Extract the [X, Y] coordinate from the center of the cell holding the provided text.  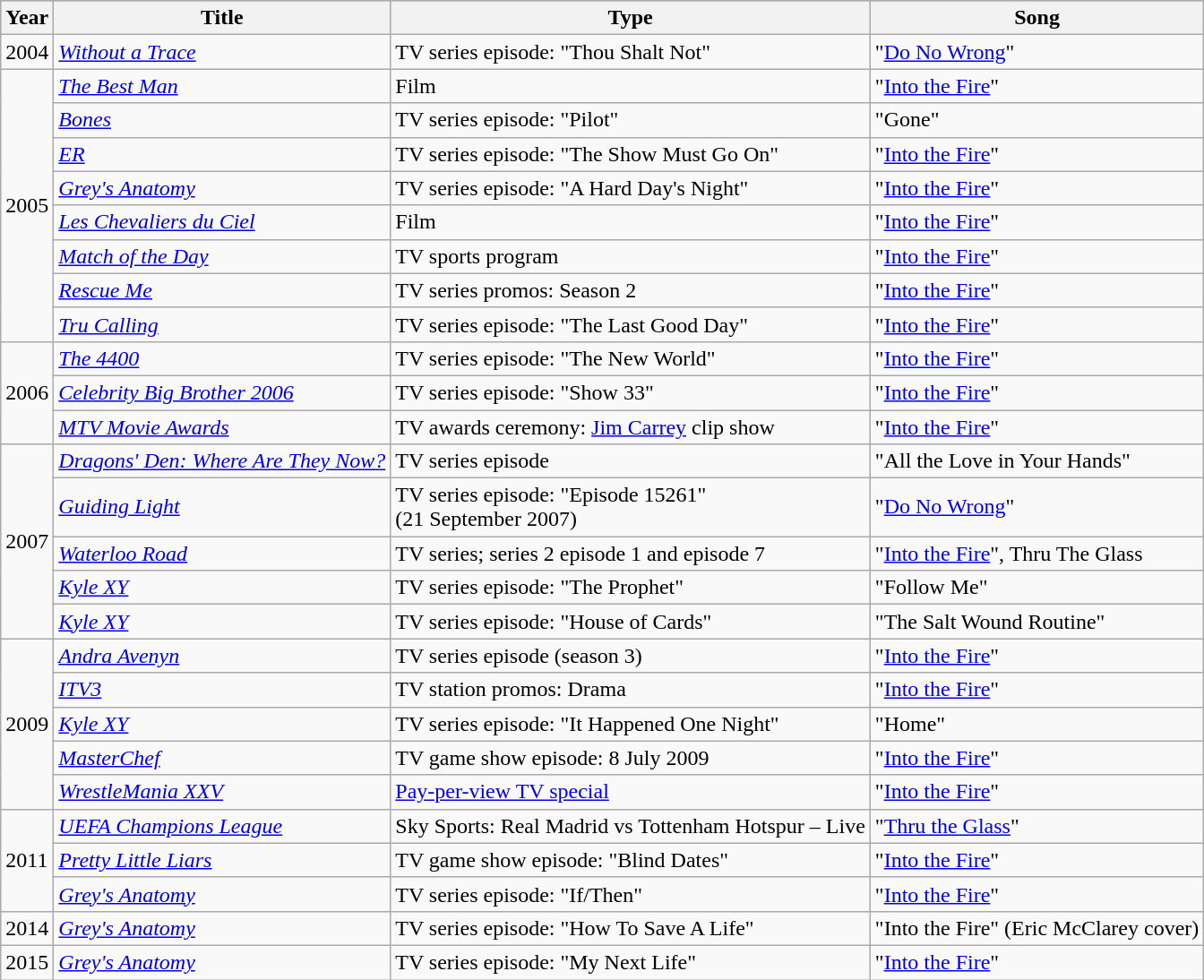
TV series episode: "Show 33" [631, 392]
TV series promos: Season 2 [631, 290]
Type [631, 18]
TV series; series 2 episode 1 and episode 7 [631, 554]
Match of the Day [222, 256]
The 4400 [222, 358]
"All the Love in Your Hands" [1037, 461]
"Follow Me" [1037, 588]
Guiding Light [222, 507]
TV game show episode: "Blind Dates" [631, 860]
Sky Sports: Real Madrid vs Tottenham Hotspur – Live [631, 826]
TV series episode: "If/Then" [631, 894]
Dragons' Den: Where Are They Now? [222, 461]
MasterChef [222, 758]
TV series episode: "The Prophet" [631, 588]
2014 [27, 928]
Song [1037, 18]
2009 [27, 724]
TV series episode: "The Last Good Day" [631, 324]
Tru Calling [222, 324]
TV series episode: "The New World" [631, 358]
TV series episode: "A Hard Day's Night" [631, 188]
Bones [222, 120]
2011 [27, 860]
Waterloo Road [222, 554]
TV series episode: "House of Cards" [631, 622]
TV series episode: "How To Save A Life" [631, 928]
TV game show episode: 8 July 2009 [631, 758]
ITV3 [222, 690]
Without a Trace [222, 52]
WrestleMania XXV [222, 792]
"The Salt Wound Routine" [1037, 622]
TV series episode (season 3) [631, 656]
Les Chevaliers du Ciel [222, 222]
2004 [27, 52]
ER [222, 154]
"Thru the Glass" [1037, 826]
TV series episode: "It Happened One Night" [631, 724]
Title [222, 18]
Pay-per-view TV special [631, 792]
TV series episode: "Thou Shalt Not" [631, 52]
UEFA Champions League [222, 826]
TV series episode [631, 461]
TV series episode: "Episode 15261" (21 September 2007) [631, 507]
Celebrity Big Brother 2006 [222, 392]
The Best Man [222, 86]
Rescue Me [222, 290]
2006 [27, 392]
MTV Movie Awards [222, 427]
"Into the Fire" (Eric McClarey cover) [1037, 928]
"Into the Fire", Thru The Glass [1037, 554]
"Gone" [1037, 120]
TV awards ceremony: Jim Carrey clip show [631, 427]
Pretty Little Liars [222, 860]
TV series episode: "The Show Must Go On" [631, 154]
TV series episode: "Pilot" [631, 120]
TV station promos: Drama [631, 690]
Andra Avenyn [222, 656]
2005 [27, 205]
Year [27, 18]
2007 [27, 541]
2015 [27, 962]
"Home" [1037, 724]
TV sports program [631, 256]
TV series episode: "My Next Life" [631, 962]
